Provide the [X, Y] coordinate of the cell's center where the given text is located.  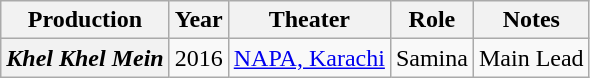
Khel Khel Mein [85, 58]
Samina [432, 58]
Production [85, 20]
Theater [309, 20]
Role [432, 20]
NAPA, Karachi [309, 58]
Year [198, 20]
Notes [531, 20]
Main Lead [531, 58]
2016 [198, 58]
